Detect which cell encompasses the target text, then output its (x, y) center coordinate. 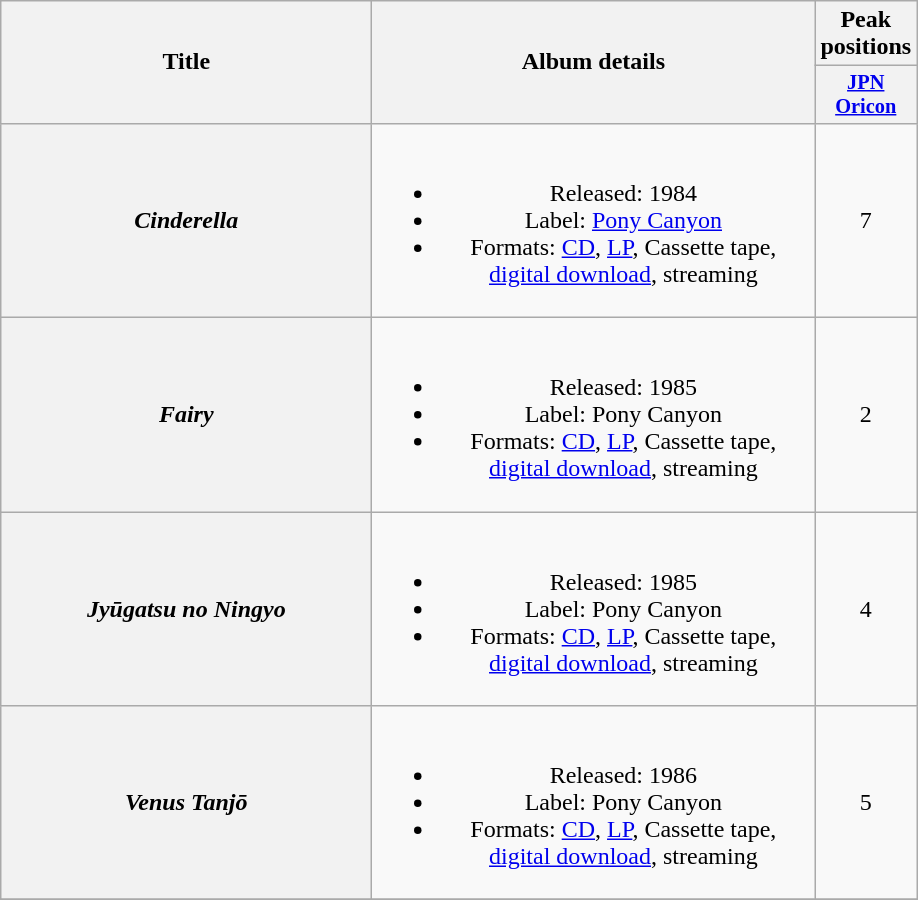
4 (866, 609)
2 (866, 415)
Jyūgatsu no Ningyo (186, 609)
7 (866, 220)
Fairy (186, 415)
Cinderella (186, 220)
JPNOricon (866, 95)
Released: 1984Label: Pony CanyonFormats: CD, LP, Cassette tape, digital download, streaming (594, 220)
Peak positions (866, 34)
Album details (594, 62)
5 (866, 803)
Venus Tanjō (186, 803)
Released: 1986Label: Pony CanyonFormats: CD, LP, Cassette tape, digital download, streaming (594, 803)
Title (186, 62)
